Scan for the cell matching the given text and deliver its (X, Y) coordinate at center. 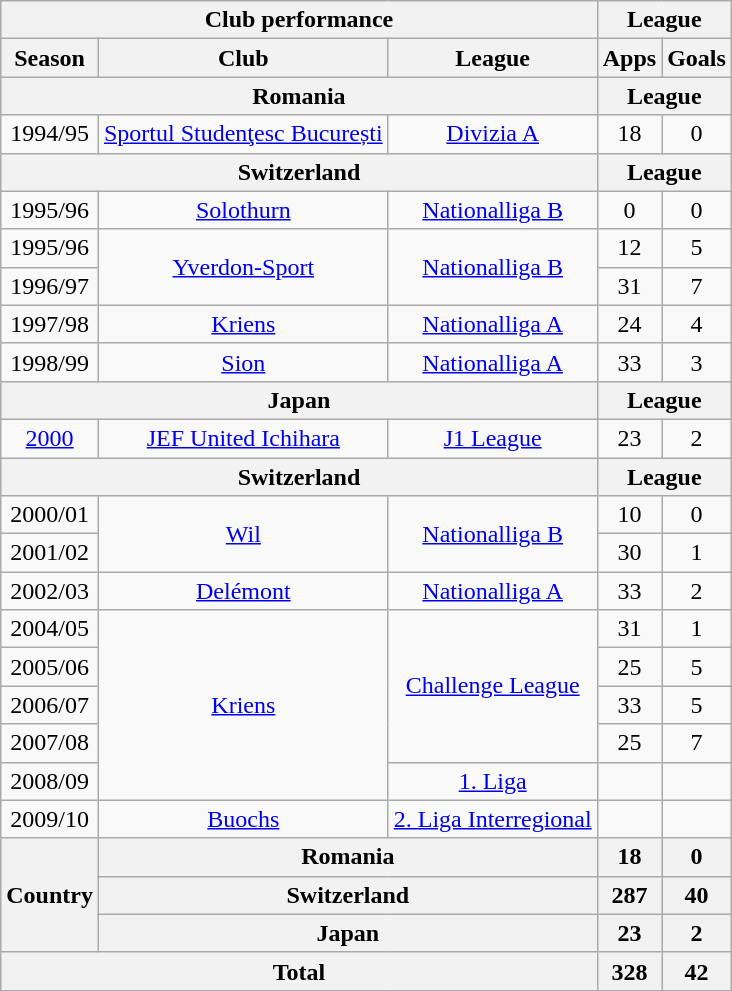
2007/08 (50, 743)
2004/05 (50, 629)
Club performance (299, 20)
40 (697, 895)
1998/99 (50, 362)
Divizia A (492, 134)
2. Liga Interregional (492, 819)
42 (697, 971)
Country (50, 895)
2000/01 (50, 515)
Club (243, 58)
Apps (629, 58)
JEF United Ichihara (243, 438)
1996/97 (50, 286)
Delémont (243, 591)
Sion (243, 362)
Yverdon-Sport (243, 267)
2006/07 (50, 705)
2001/02 (50, 553)
4 (697, 324)
Buochs (243, 819)
10 (629, 515)
24 (629, 324)
Challenge League (492, 686)
Season (50, 58)
3 (697, 362)
2009/10 (50, 819)
Wil (243, 534)
J1 League (492, 438)
328 (629, 971)
287 (629, 895)
1997/98 (50, 324)
Sportul Studenţesc București (243, 134)
30 (629, 553)
2005/06 (50, 667)
2002/03 (50, 591)
1. Liga (492, 781)
12 (629, 248)
Total (299, 971)
2008/09 (50, 781)
Solothurn (243, 210)
Goals (697, 58)
1994/95 (50, 134)
2000 (50, 438)
